Search for the cell housing the specified text and yield its (X, Y) center coordinate. 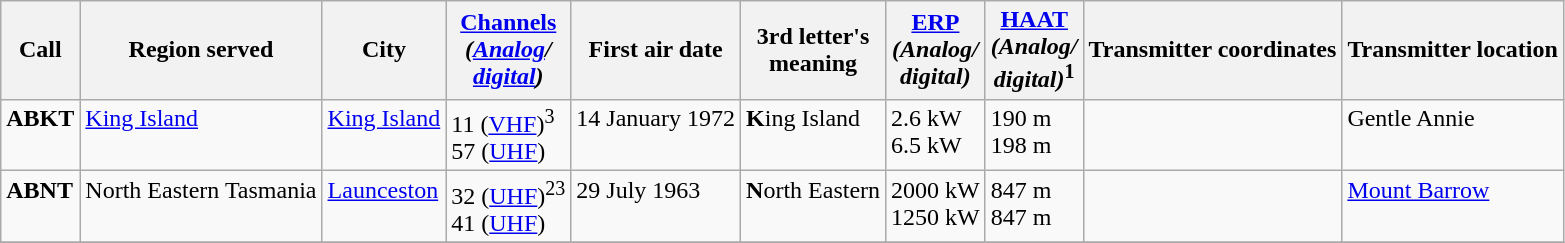
ABNT (40, 207)
North Eastern Tasmania (201, 207)
847 m847 m (1034, 207)
32 (UHF)2341 (UHF) (508, 207)
Transmitter location (1452, 50)
Transmitter coordinates (1212, 50)
Region served (201, 50)
2000 kW1250 kW (936, 207)
HAAT(Analog/digital)1 (1034, 50)
Channels(Analog/digital) (508, 50)
Launceston (384, 207)
190 m198 m (1034, 135)
Mount Barrow (1452, 207)
ERP(Analog/digital) (936, 50)
14 January 1972 (656, 135)
First air date (656, 50)
ABKT (40, 135)
City (384, 50)
Call (40, 50)
3rd letter'smeaning (814, 50)
2.6 kW6.5 kW (936, 135)
Gentle Annie (1452, 135)
29 July 1963 (656, 207)
11 (VHF)357 (UHF) (508, 135)
North Eastern (814, 207)
